Pinpoint the cell where the given text exists, returning its [x, y] midpoint coordinate. 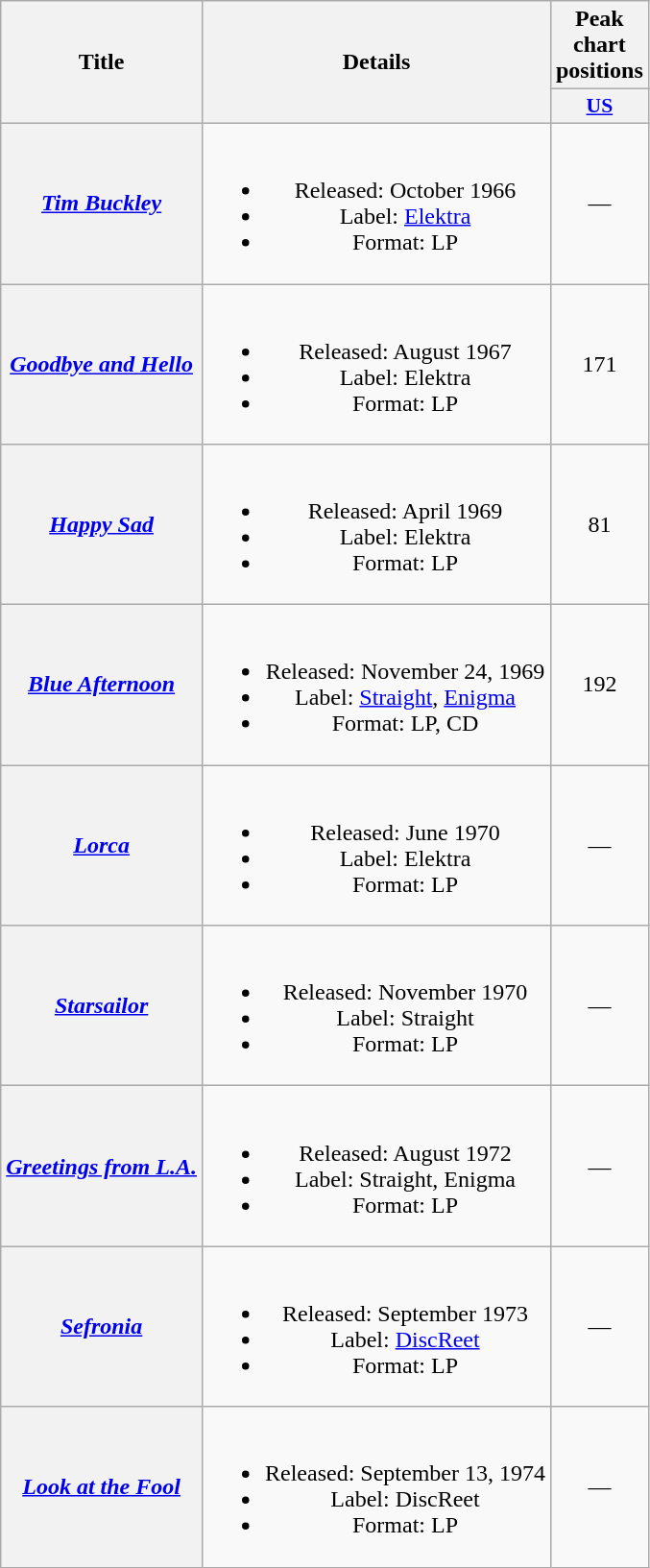
Starsailor [102, 1006]
US [599, 107]
Released: June 1970Label: ElektraFormat: LP [376, 845]
Released: November 1970Label: StraightFormat: LP [376, 1006]
Look at the Fool [102, 1486]
Released: September 1973Label: DiscReetFormat: LP [376, 1327]
Released: September 13, 1974Label: DiscReetFormat: LP [376, 1486]
Sefronia [102, 1327]
Tim Buckley [102, 204]
Greetings from L.A. [102, 1166]
192 [599, 686]
Lorca [102, 845]
Blue Afternoon [102, 686]
81 [599, 524]
171 [599, 365]
Released: October 1966Label: ElektraFormat: LP [376, 204]
Details [376, 62]
Happy Sad [102, 524]
Peak chart positions [599, 45]
Released: November 24, 1969Label: Straight, EnigmaFormat: LP, CD [376, 686]
Released: April 1969Label: ElektraFormat: LP [376, 524]
Released: August 1967Label: ElektraFormat: LP [376, 365]
Title [102, 62]
Released: August 1972Label: Straight, EnigmaFormat: LP [376, 1166]
Goodbye and Hello [102, 365]
